Scan for the cell matching the given text and deliver its [X, Y] coordinate at center. 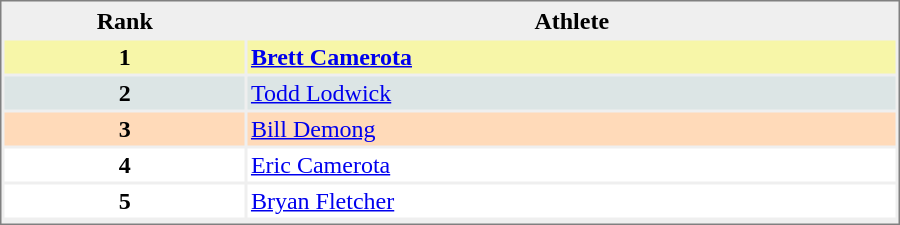
5 [124, 200]
Athlete [572, 20]
Brett Camerota [572, 56]
2 [124, 92]
Bill Demong [572, 128]
Eric Camerota [572, 164]
Todd Lodwick [572, 92]
3 [124, 128]
4 [124, 164]
Bryan Fletcher [572, 200]
1 [124, 56]
Rank [124, 20]
